Return (x, y) of the center of cell containing provided text 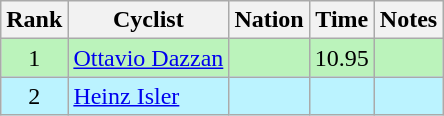
Heinz Isler (148, 96)
1 (34, 58)
Nation (269, 20)
Rank (34, 20)
10.95 (342, 58)
Notes (408, 20)
Time (342, 20)
Ottavio Dazzan (148, 58)
2 (34, 96)
Cyclist (148, 20)
